From the cell containing the given text, extract its center point as [X, Y] coordinate. 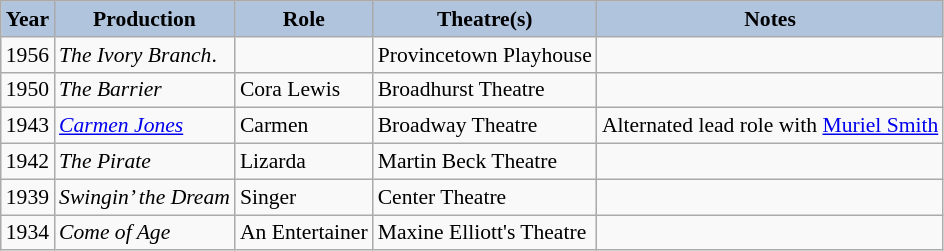
Maxine Elliott's Theatre [485, 233]
Singer [304, 197]
Production [144, 19]
1934 [28, 233]
Carmen Jones [144, 126]
Lizarda [304, 162]
An Entertainer [304, 233]
Provincetown Playhouse [485, 55]
1939 [28, 197]
Role [304, 19]
The Ivory Branch. [144, 55]
1956 [28, 55]
Broadhurst Theatre [485, 90]
Swingin’ the Dream [144, 197]
Carmen [304, 126]
1950 [28, 90]
Come of Age [144, 233]
Theatre(s) [485, 19]
Cora Lewis [304, 90]
The Pirate [144, 162]
1943 [28, 126]
Year [28, 19]
Center Theatre [485, 197]
Broadway Theatre [485, 126]
Alternated lead role with Muriel Smith [770, 126]
The Barrier [144, 90]
1942 [28, 162]
Martin Beck Theatre [485, 162]
Notes [770, 19]
